Capture the cell that displays the provided text and extract its [x, y] central coordinate. 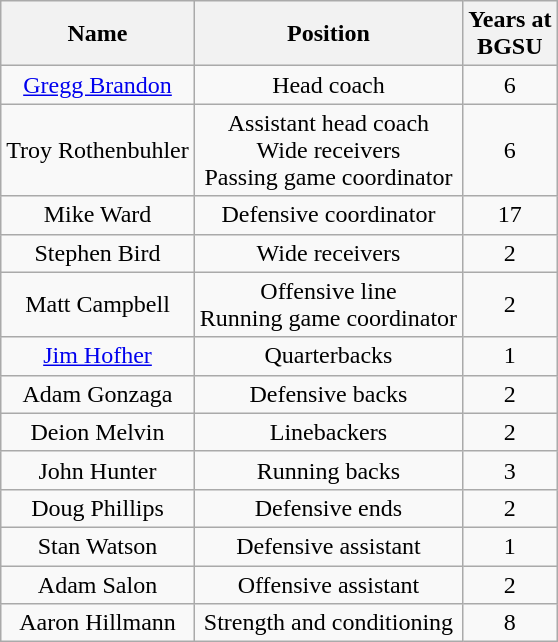
Deion Melvin [98, 432]
Jim Hofher [98, 356]
Adam Gonzaga [98, 394]
Name [98, 34]
Linebackers [328, 432]
Offensive assistant [328, 585]
Adam Salon [98, 585]
Matt Campbell [98, 304]
Running backs [328, 470]
Quarterbacks [328, 356]
Wide receivers [328, 253]
Assistant head coachWide receiversPassing game coordinator [328, 150]
Gregg Brandon [98, 85]
Stan Watson [98, 546]
Defensive ends [328, 508]
3 [510, 470]
Doug Phillips [98, 508]
Position [328, 34]
17 [510, 215]
Defensive backs [328, 394]
Years atBGSU [510, 34]
Offensive lineRunning game coordinator [328, 304]
Defensive assistant [328, 546]
Head coach [328, 85]
Mike Ward [98, 215]
Strength and conditioning [328, 623]
8 [510, 623]
Stephen Bird [98, 253]
John Hunter [98, 470]
Troy Rothenbuhler [98, 150]
Aaron Hillmann [98, 623]
Defensive coordinator [328, 215]
